Search for the cell housing the specified text and yield its (x, y) center coordinate. 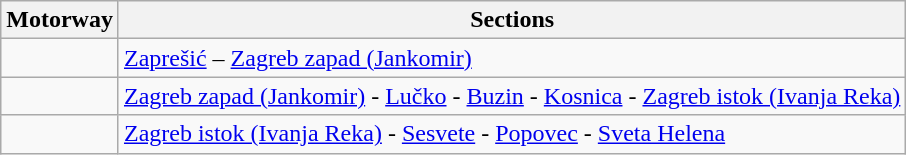
Zagreb zapad (Jankomir) - Lučko - Buzin - Kosnica - Zagreb istok (Ivanja Reka) (512, 96)
Zagreb istok (Ivanja Reka) - Sesvete - Popovec - Sveta Helena (512, 134)
Sections (512, 20)
Zaprešić – Zagreb zapad (Jankomir) (512, 58)
Motorway (60, 20)
